Return the [x, y] coordinate for the center point of the cell that contains the specified text.  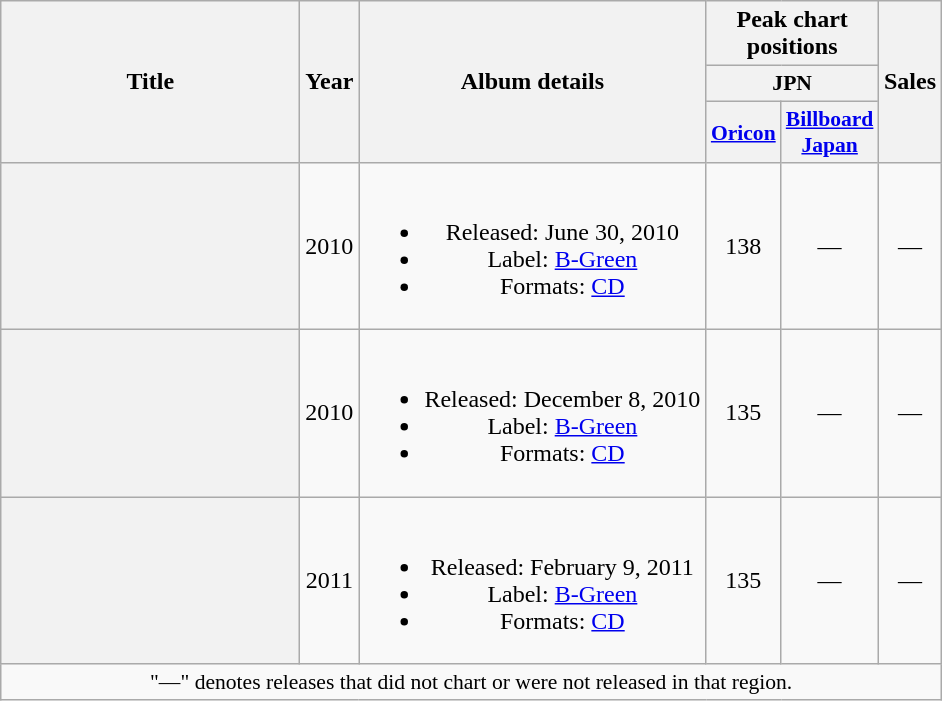
Year [330, 82]
"—" denotes releases that did not chart or were not released in that region. [472, 682]
138 [744, 246]
Oricon [744, 132]
Released: December 8, 2010Label: B-GreenFormats: CD [532, 414]
JPN [792, 84]
Sales [910, 82]
Released: February 9, 2011Label: B-GreenFormats: CD [532, 580]
Released: June 30, 2010Label: B-GreenFormats: CD [532, 246]
Peak chart positions [792, 34]
Title [150, 82]
Album details [532, 82]
2011 [330, 580]
Billboard Japan [830, 132]
